Return the (X, Y) coordinate for the center point of the cell that contains the specified text.  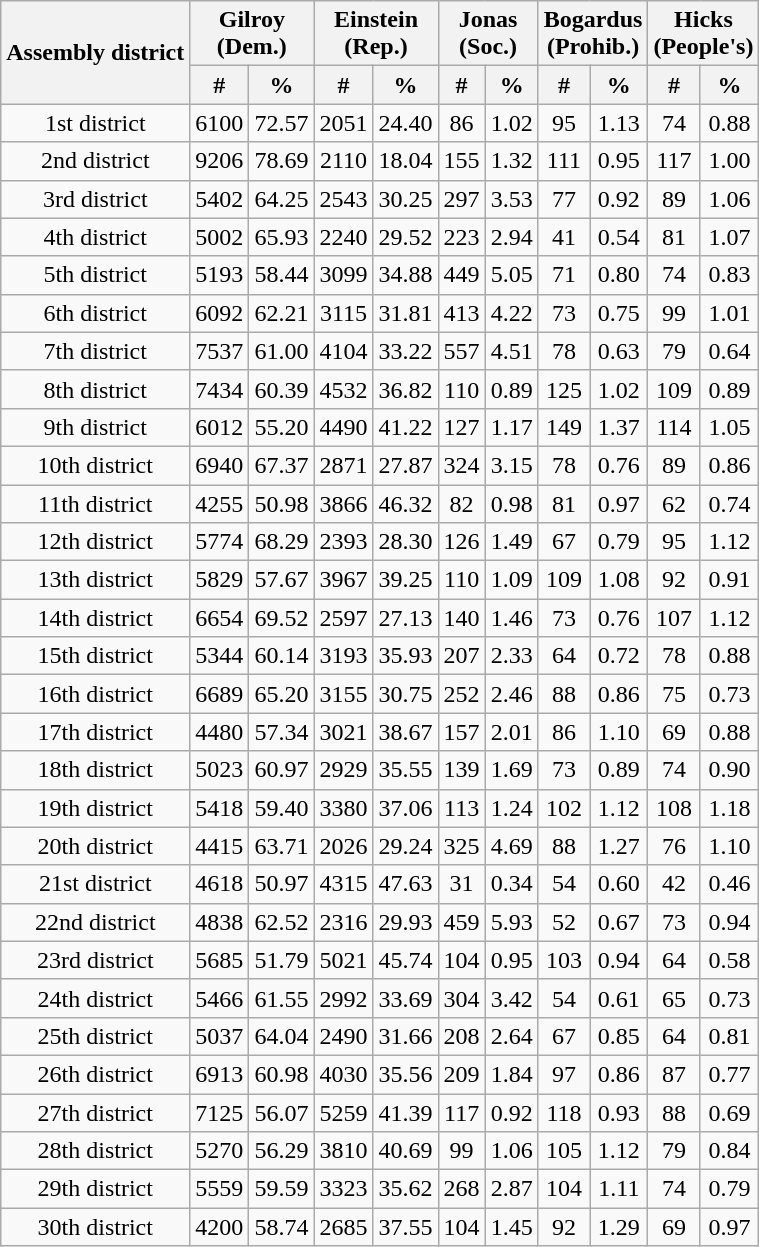
3967 (344, 580)
2393 (344, 542)
5023 (220, 770)
297 (462, 199)
21st district (96, 884)
3021 (344, 732)
252 (462, 694)
5193 (220, 275)
5418 (220, 808)
10th district (96, 465)
52 (564, 922)
Jonas(Soc.) (488, 34)
114 (674, 427)
29.52 (406, 237)
0.84 (730, 1151)
2.64 (512, 1036)
5466 (220, 998)
8th district (96, 389)
69.52 (282, 618)
19th district (96, 808)
37.55 (406, 1227)
268 (462, 1189)
3.53 (512, 199)
6654 (220, 618)
56.07 (282, 1113)
5021 (344, 960)
2.01 (512, 732)
4532 (344, 389)
1.29 (619, 1227)
58.74 (282, 1227)
11th district (96, 503)
64.04 (282, 1036)
62.21 (282, 313)
108 (674, 808)
2490 (344, 1036)
1.11 (619, 1189)
65 (674, 998)
41 (564, 237)
1.13 (619, 123)
1.17 (512, 427)
413 (462, 313)
9206 (220, 161)
113 (462, 808)
1.24 (512, 808)
0.98 (512, 503)
15th district (96, 656)
41.39 (406, 1113)
22nd district (96, 922)
5th district (96, 275)
72.57 (282, 123)
0.83 (730, 275)
140 (462, 618)
139 (462, 770)
0.67 (619, 922)
7537 (220, 351)
4th district (96, 237)
0.61 (619, 998)
58.44 (282, 275)
2543 (344, 199)
97 (564, 1074)
35.62 (406, 1189)
0.60 (619, 884)
61.00 (282, 351)
1st district (96, 123)
6th district (96, 313)
64.25 (282, 199)
3155 (344, 694)
56.29 (282, 1151)
2685 (344, 1227)
63.71 (282, 846)
31 (462, 884)
34.88 (406, 275)
59.59 (282, 1189)
325 (462, 846)
1.05 (730, 427)
28.30 (406, 542)
2929 (344, 770)
3810 (344, 1151)
1.01 (730, 313)
6100 (220, 123)
39.25 (406, 580)
5002 (220, 237)
103 (564, 960)
0.90 (730, 770)
62 (674, 503)
24th district (96, 998)
5259 (344, 1113)
107 (674, 618)
459 (462, 922)
28th district (96, 1151)
5344 (220, 656)
3866 (344, 503)
0.63 (619, 351)
2992 (344, 998)
27.13 (406, 618)
31.66 (406, 1036)
1.09 (512, 580)
0.91 (730, 580)
223 (462, 237)
2.87 (512, 1189)
157 (462, 732)
149 (564, 427)
60.14 (282, 656)
14th district (96, 618)
Gilroy(Dem.) (252, 34)
1.08 (619, 580)
4838 (220, 922)
5402 (220, 199)
0.69 (730, 1113)
4618 (220, 884)
0.72 (619, 656)
6689 (220, 694)
33.22 (406, 351)
1.46 (512, 618)
2026 (344, 846)
5270 (220, 1151)
Hicks(People's) (704, 34)
30.75 (406, 694)
50.98 (282, 503)
5829 (220, 580)
2051 (344, 123)
1.07 (730, 237)
3380 (344, 808)
30th district (96, 1227)
0.34 (512, 884)
Bogardus(Prohib.) (593, 34)
4200 (220, 1227)
0.85 (619, 1036)
4.51 (512, 351)
1.18 (730, 808)
47.63 (406, 884)
5.05 (512, 275)
59.40 (282, 808)
3115 (344, 313)
27.87 (406, 465)
60.98 (282, 1074)
0.46 (730, 884)
35.55 (406, 770)
0.93 (619, 1113)
5774 (220, 542)
1.84 (512, 1074)
23rd district (96, 960)
5559 (220, 1189)
31.81 (406, 313)
209 (462, 1074)
62.52 (282, 922)
33.69 (406, 998)
57.67 (282, 580)
26th district (96, 1074)
57.34 (282, 732)
3099 (344, 275)
29.93 (406, 922)
65.93 (282, 237)
557 (462, 351)
82 (462, 503)
118 (564, 1113)
67.37 (282, 465)
30.25 (406, 199)
1.45 (512, 1227)
6012 (220, 427)
2110 (344, 161)
46.32 (406, 503)
4415 (220, 846)
4104 (344, 351)
12th district (96, 542)
35.56 (406, 1074)
6913 (220, 1074)
38.67 (406, 732)
75 (674, 694)
304 (462, 998)
40.69 (406, 1151)
68.29 (282, 542)
9th district (96, 427)
1.32 (512, 161)
3193 (344, 656)
1.27 (619, 846)
0.74 (730, 503)
60.39 (282, 389)
1.00 (730, 161)
76 (674, 846)
78.69 (282, 161)
16th district (96, 694)
1.69 (512, 770)
2871 (344, 465)
24.40 (406, 123)
0.77 (730, 1074)
Assembly district (96, 52)
42 (674, 884)
55.20 (282, 427)
324 (462, 465)
2.33 (512, 656)
61.55 (282, 998)
37.06 (406, 808)
1.37 (619, 427)
65.20 (282, 694)
1.49 (512, 542)
5.93 (512, 922)
2.46 (512, 694)
5037 (220, 1036)
4030 (344, 1074)
25th district (96, 1036)
4480 (220, 732)
3rd district (96, 199)
2240 (344, 237)
36.82 (406, 389)
0.81 (730, 1036)
3.42 (512, 998)
50.97 (282, 884)
41.22 (406, 427)
29.24 (406, 846)
51.79 (282, 960)
7434 (220, 389)
0.54 (619, 237)
7125 (220, 1113)
Einstein(Rep.) (376, 34)
71 (564, 275)
102 (564, 808)
2nd district (96, 161)
35.93 (406, 656)
449 (462, 275)
45.74 (406, 960)
0.64 (730, 351)
127 (462, 427)
0.58 (730, 960)
17th district (96, 732)
207 (462, 656)
2316 (344, 922)
4.69 (512, 846)
4255 (220, 503)
111 (564, 161)
60.97 (282, 770)
18.04 (406, 161)
87 (674, 1074)
2.94 (512, 237)
4315 (344, 884)
7th district (96, 351)
155 (462, 161)
105 (564, 1151)
0.80 (619, 275)
77 (564, 199)
4.22 (512, 313)
5685 (220, 960)
2597 (344, 618)
18th district (96, 770)
29th district (96, 1189)
208 (462, 1036)
3.15 (512, 465)
125 (564, 389)
27th district (96, 1113)
3323 (344, 1189)
126 (462, 542)
4490 (344, 427)
0.75 (619, 313)
6940 (220, 465)
20th district (96, 846)
13th district (96, 580)
6092 (220, 313)
